Detect which cell encompasses the target text, then output its [X, Y] center coordinate. 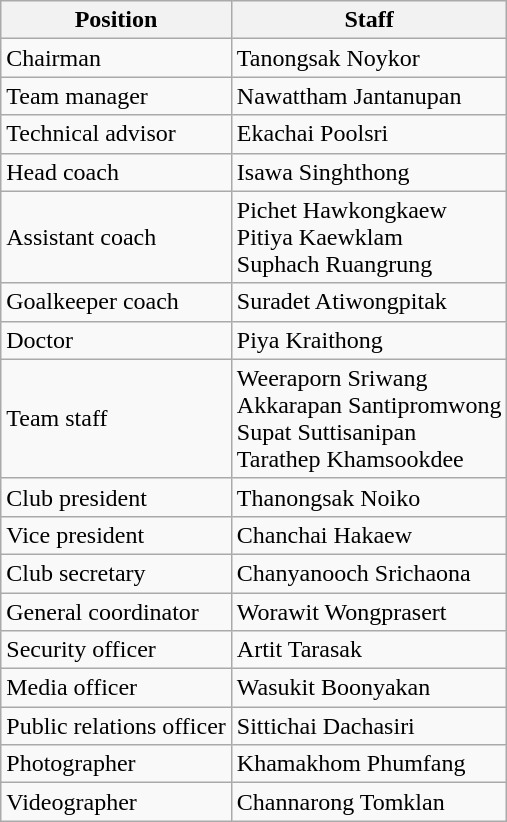
Videographer [116, 802]
Weeraporn Sriwang Akkarapan Santipromwong Supat Suttisanipan Tarathep Khamsookdee [369, 418]
Thanongsak Noiko [369, 497]
General coordinator [116, 611]
Team staff [116, 418]
Tanongsak Noykor [369, 58]
Security officer [116, 650]
Vice president [116, 535]
Khamakhom Phumfang [369, 764]
Position [116, 20]
Sittichai Dachasiri [369, 726]
Goalkeeper coach [116, 302]
Isawa Singhthong [369, 172]
Team manager [116, 96]
Technical advisor [116, 134]
Worawit Wongprasert [369, 611]
Channarong Tomklan [369, 802]
Staff [369, 20]
Club president [116, 497]
Ekachai Poolsri [369, 134]
Chairman [116, 58]
Chanyanooch Srichaona [369, 573]
Suradet Atiwongpitak [369, 302]
Head coach [116, 172]
Wasukit Boonyakan [369, 688]
Public relations officer [116, 726]
Piya Kraithong [369, 340]
Photographer [116, 764]
Doctor [116, 340]
Nawattham Jantanupan [369, 96]
Artit Tarasak [369, 650]
Media officer [116, 688]
Club secretary [116, 573]
Assistant coach [116, 237]
Pichet Hawkongkaew Pitiya Kaewklam Suphach Ruangrung [369, 237]
Chanchai Hakaew [369, 535]
